Output the [X, Y] coordinate of the center of the cell containing the given text.  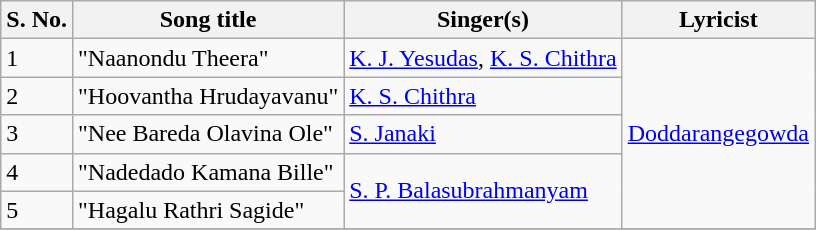
1 [37, 58]
S. No. [37, 20]
"Hoovantha Hrudayavanu" [208, 96]
Doddarangegowda [718, 134]
"Hagalu Rathri Sagide" [208, 210]
"Nee Bareda Olavina Ole" [208, 134]
S. Janaki [483, 134]
4 [37, 172]
K. J. Yesudas, K. S. Chithra [483, 58]
3 [37, 134]
"Naanondu Theera" [208, 58]
2 [37, 96]
Lyricist [718, 20]
K. S. Chithra [483, 96]
Singer(s) [483, 20]
Song title [208, 20]
S. P. Balasubrahmanyam [483, 191]
5 [37, 210]
"Nadedado Kamana Bille" [208, 172]
